Pinpoint the cell where the given text exists, returning its [x, y] midpoint coordinate. 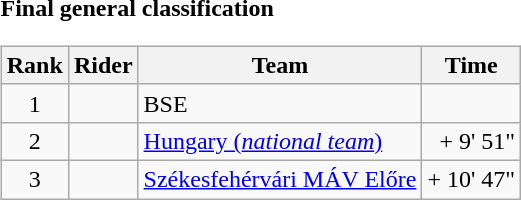
3 [34, 179]
Team [280, 65]
+ 9' 51" [472, 141]
Rider [103, 65]
1 [34, 103]
2 [34, 141]
Hungary (national team) [280, 141]
Rank [34, 65]
Székesfehérvári MÁV Előre [280, 179]
Time [472, 65]
BSE [280, 103]
+ 10' 47" [472, 179]
